Identify which cell holds the provided text, then report its [x, y] central coordinate. 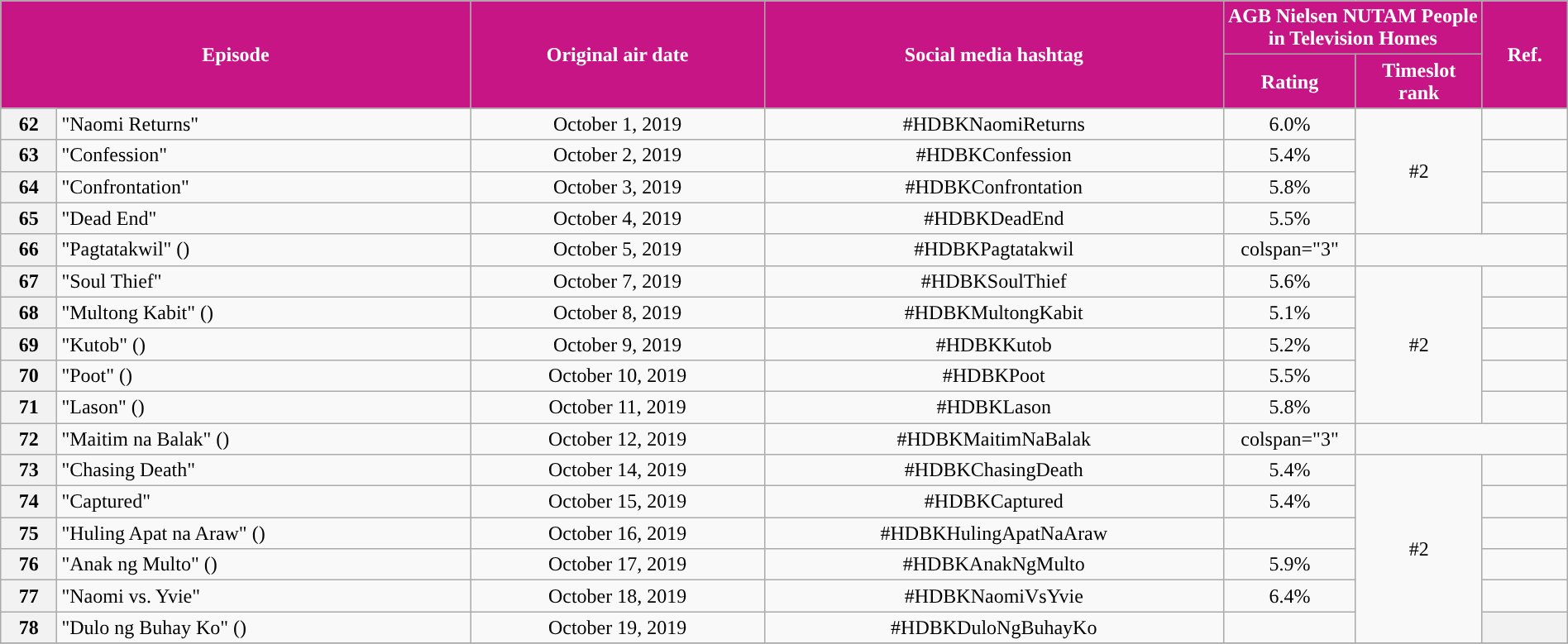
76 [29, 565]
71 [29, 407]
October 14, 2019 [617, 470]
October 5, 2019 [617, 250]
"Multong Kabit" () [264, 312]
October 17, 2019 [617, 565]
Episode [236, 55]
October 11, 2019 [617, 407]
5.9% [1289, 565]
"Confession" [264, 155]
October 9, 2019 [617, 344]
74 [29, 502]
#HDBKNaomiVsYvie [994, 596]
#HDBKChasingDeath [994, 470]
6.0% [1289, 124]
#HDBKMaitimNaBalak [994, 439]
#HDBKDeadEnd [994, 218]
#HDBKHulingApatNaAraw [994, 533]
78 [29, 627]
65 [29, 218]
"Lason" () [264, 407]
Timeslotrank [1419, 81]
Social media hashtag [994, 55]
October 4, 2019 [617, 218]
"Huling Apat na Araw" () [264, 533]
68 [29, 312]
October 12, 2019 [617, 439]
#HDBKNaomiReturns [994, 124]
#HDBKSoulThief [994, 281]
"Dulo ng Buhay Ko" () [264, 627]
72 [29, 439]
October 16, 2019 [617, 533]
5.1% [1289, 312]
Rating [1289, 81]
October 7, 2019 [617, 281]
October 8, 2019 [617, 312]
#HDBKConfrontation [994, 187]
#HDBKConfession [994, 155]
"Dead End" [264, 218]
#HDBKMultongKabit [994, 312]
"Poot" () [264, 375]
#HDBKCaptured [994, 502]
#HDBKAnakNgMulto [994, 565]
6.4% [1289, 596]
October 15, 2019 [617, 502]
77 [29, 596]
"Naomi Returns" [264, 124]
66 [29, 250]
October 18, 2019 [617, 596]
5.6% [1289, 281]
#HDBKPagtatakwil [994, 250]
October 19, 2019 [617, 627]
"Anak ng Multo" () [264, 565]
5.2% [1289, 344]
October 10, 2019 [617, 375]
#HDBKPoot [994, 375]
"Captured" [264, 502]
"Chasing Death" [264, 470]
#HDBKLason [994, 407]
"Naomi vs. Yvie" [264, 596]
"Soul Thief" [264, 281]
#HDBKDuloNgBuhayKo [994, 627]
63 [29, 155]
"Confrontation" [264, 187]
October 2, 2019 [617, 155]
October 1, 2019 [617, 124]
62 [29, 124]
70 [29, 375]
"Maitim na Balak" () [264, 439]
64 [29, 187]
"Kutob" () [264, 344]
October 3, 2019 [617, 187]
75 [29, 533]
Original air date [617, 55]
AGB Nielsen NUTAM People in Television Homes [1353, 28]
Ref. [1525, 55]
"Pagtatakwil" () [264, 250]
67 [29, 281]
#HDBKKutob [994, 344]
73 [29, 470]
69 [29, 344]
